Return [x, y] of the center of cell containing provided text 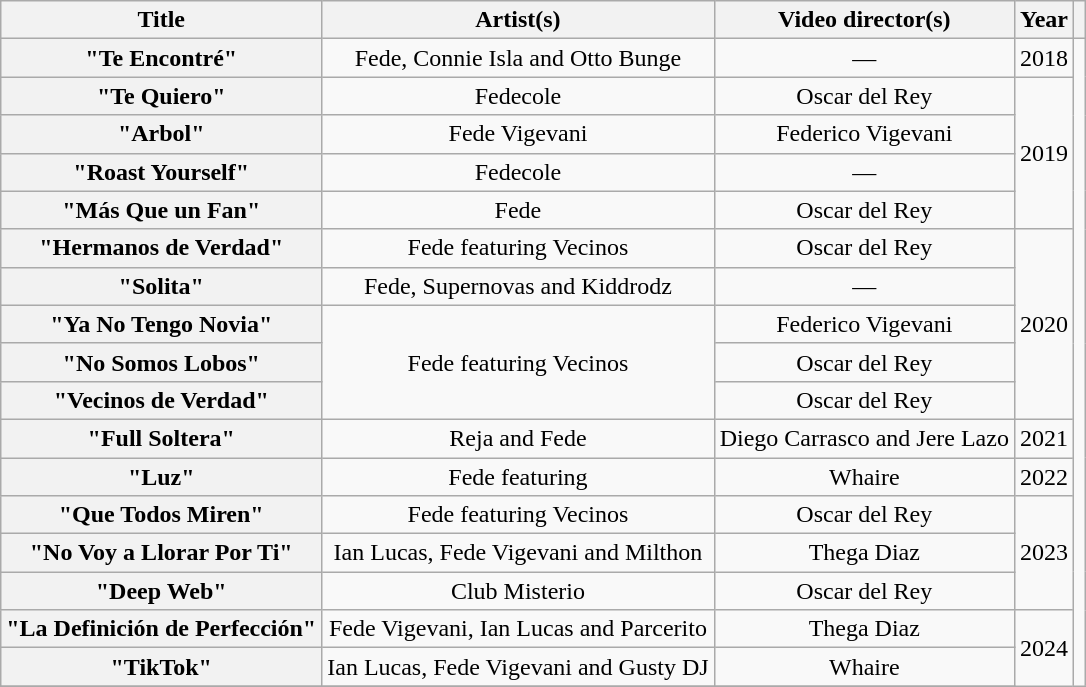
"Deep Web" [162, 591]
"Roast Yourself" [162, 172]
Video director(s) [864, 20]
"Arbol" [162, 134]
"La Definición de Perfección" [162, 629]
Fede Vigevani, Ian Lucas and Parcerito [518, 629]
Club Misterio [518, 591]
Fede, Supernovas and Kiddrodz [518, 286]
Ian Lucas, Fede Vigevani and Gusty DJ [518, 667]
"Luz" [162, 477]
2022 [1044, 477]
2021 [1044, 438]
2020 [1044, 324]
"TikTok" [162, 667]
2024 [1044, 648]
Fede featuring [518, 477]
Fede Vigevani [518, 134]
"No Voy a Llorar Por Ti" [162, 553]
Year [1044, 20]
"No Somos Lobos" [162, 362]
2023 [1044, 553]
Ian Lucas, Fede Vigevani and Milthon [518, 553]
"Más Que un Fan" [162, 210]
Reja and Fede [518, 438]
"Vecinos de Verdad" [162, 400]
"Ya No Tengo Novia" [162, 324]
"Hermanos de Verdad" [162, 248]
Fede [518, 210]
2018 [1044, 58]
"Te Encontré" [162, 58]
2019 [1044, 153]
"Solita" [162, 286]
"Que Todos Miren" [162, 515]
"Te Quiero" [162, 96]
Title [162, 20]
"Full Soltera" [162, 438]
Fede, Connie Isla and Otto Bunge [518, 58]
Artist(s) [518, 20]
Diego Carrasco and Jere Lazo [864, 438]
